Pinpoint the cell where the given text exists, returning its [x, y] midpoint coordinate. 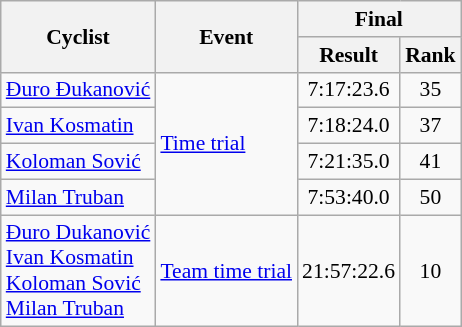
Result [348, 55]
37 [430, 126]
7:18:24.0 [348, 126]
Koloman Sović [78, 162]
7:53:40.0 [348, 197]
7:21:35.0 [348, 162]
Time trial [226, 143]
10 [430, 271]
Event [226, 36]
Team time trial [226, 271]
Final [379, 19]
Milan Truban [78, 197]
50 [430, 197]
7:17:23.6 [348, 90]
41 [430, 162]
Rank [430, 55]
35 [430, 90]
Cyclist [78, 36]
Ðuro Dukanović Ivan Kosmatin Koloman Sović Milan Truban [78, 271]
21:57:22.6 [348, 271]
Ðuro Ðukanović [78, 90]
Ivan Kosmatin [78, 126]
